From the cell containing the given text, extract its center point as [X, Y] coordinate. 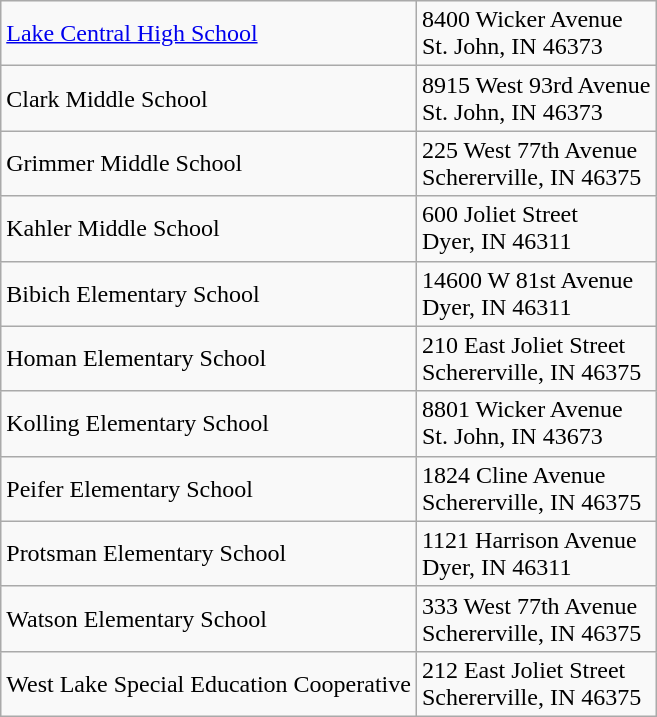
Homan Elementary School [209, 358]
Kahler Middle School [209, 228]
Kolling Elementary School [209, 424]
600 Joliet Street Dyer, IN 46311 [536, 228]
333 West 77th Avenue Schererville, IN 46375 [536, 618]
Protsman Elementary School [209, 554]
Lake Central High School [209, 34]
West Lake Special Education Cooperative [209, 684]
210 East Joliet Street Schererville, IN 46375 [536, 358]
212 East Joliet Street Schererville, IN 46375 [536, 684]
Grimmer Middle School [209, 164]
Watson Elementary School [209, 618]
8400 Wicker Avenue St. John, IN 46373 [536, 34]
Clark Middle School [209, 98]
8801 Wicker Avenue St. John, IN 43673 [536, 424]
Bibich Elementary School [209, 294]
Peifer Elementary School [209, 488]
225 West 77th Avenue Schererville, IN 46375 [536, 164]
14600 W 81st Avenue Dyer, IN 46311 [536, 294]
8915 West 93rd Avenue St. John, IN 46373 [536, 98]
1121 Harrison Avenue Dyer, IN 46311 [536, 554]
1824 Cline Avenue Schererville, IN 46375 [536, 488]
